Return the [X, Y] coordinate for the center point of the cell that contains the specified text.  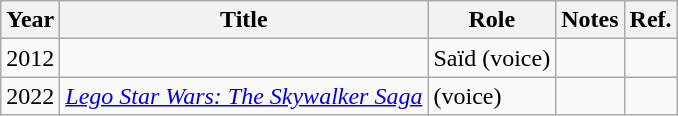
2022 [30, 96]
Role [492, 20]
Saïd (voice) [492, 58]
Lego Star Wars: The Skywalker Saga [244, 96]
Year [30, 20]
2012 [30, 58]
Title [244, 20]
(voice) [492, 96]
Notes [590, 20]
Ref. [650, 20]
